Extract the [x, y] coordinate from the center of the cell holding the provided text.  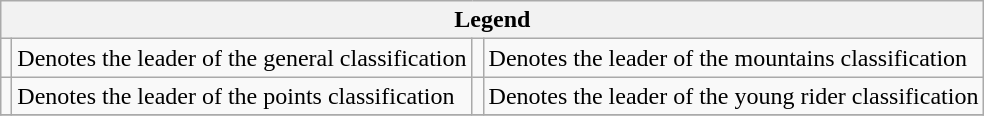
Denotes the leader of the young rider classification [734, 96]
Denotes the leader of the points classification [242, 96]
Denotes the leader of the general classification [242, 58]
Denotes the leader of the mountains classification [734, 58]
Legend [492, 20]
